Provide the [X, Y] coordinate of the cell's center where the given text is located.  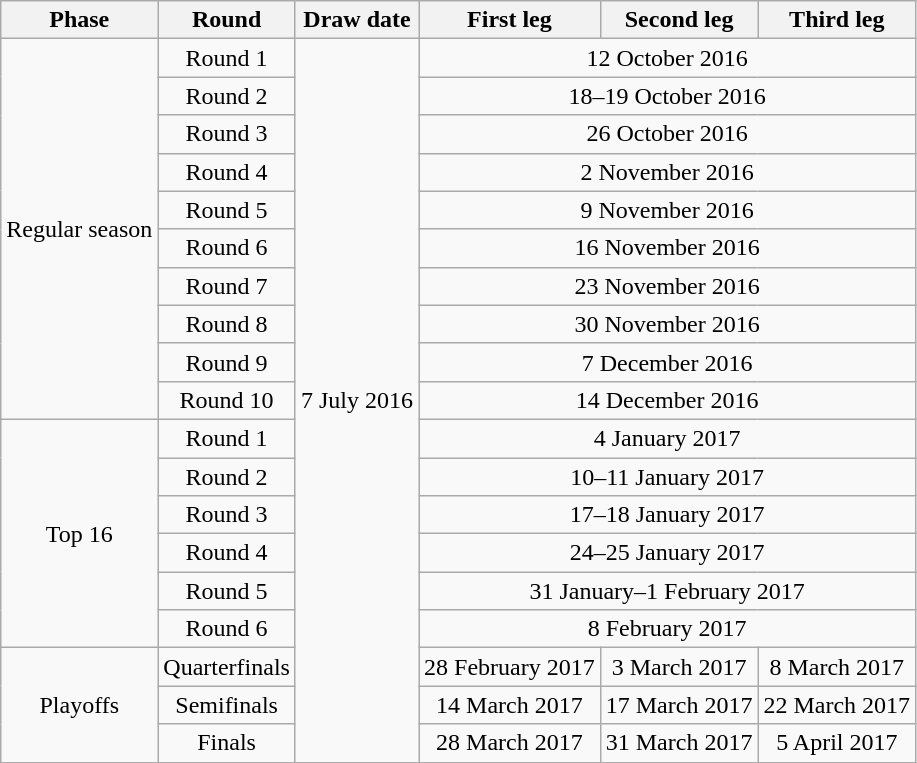
10–11 January 2017 [668, 477]
18–19 October 2016 [668, 96]
First leg [510, 20]
Round 8 [227, 324]
Round [227, 20]
26 October 2016 [668, 134]
16 November 2016 [668, 248]
31 January–1 February 2017 [668, 591]
17–18 January 2017 [668, 515]
Regular season [80, 230]
17 March 2017 [679, 705]
12 October 2016 [668, 58]
30 November 2016 [668, 324]
8 March 2017 [837, 667]
28 March 2017 [510, 743]
Finals [227, 743]
14 December 2016 [668, 400]
Round 9 [227, 362]
Top 16 [80, 533]
Second leg [679, 20]
4 January 2017 [668, 438]
24–25 January 2017 [668, 553]
Third leg [837, 20]
Semifinals [227, 705]
Round 7 [227, 286]
31 March 2017 [679, 743]
23 November 2016 [668, 286]
2 November 2016 [668, 172]
9 November 2016 [668, 210]
28 February 2017 [510, 667]
Phase [80, 20]
7 December 2016 [668, 362]
Playoffs [80, 705]
22 March 2017 [837, 705]
Draw date [356, 20]
8 February 2017 [668, 629]
3 March 2017 [679, 667]
14 March 2017 [510, 705]
Quarterfinals [227, 667]
Round 10 [227, 400]
7 July 2016 [356, 400]
5 April 2017 [837, 743]
